For the text-containing cell, return its midpoint in [x, y] coordinate format. 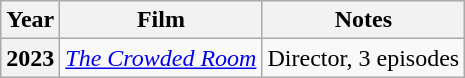
The Crowded Room [161, 58]
Film [161, 20]
2023 [30, 58]
Director, 3 episodes [364, 58]
Year [30, 20]
Notes [364, 20]
